Extract the (x, y) coordinate from the center of the cell holding the provided text.  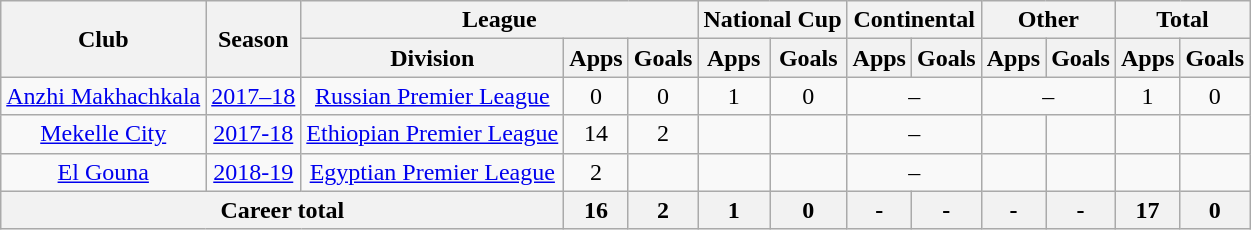
2017–18 (254, 96)
El Gouna (104, 172)
Continental (914, 20)
2018-19 (254, 172)
Total (1182, 20)
14 (596, 134)
17 (1147, 210)
Egyptian Premier League (432, 172)
Other (1048, 20)
League (500, 20)
16 (596, 210)
Club (104, 39)
Season (254, 39)
National Cup (772, 20)
Career total (282, 210)
Ethiopian Premier League (432, 134)
Anzhi Makhachkala (104, 96)
Division (432, 58)
Russian Premier League (432, 96)
2017-18 (254, 134)
Mekelle City (104, 134)
